For the text-containing cell, return its midpoint in (x, y) coordinate format. 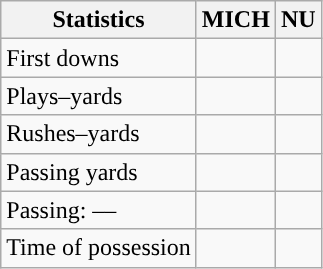
NU (298, 20)
Plays–yards (99, 96)
Passing yards (99, 172)
MICH (236, 20)
Passing: –– (99, 210)
Rushes–yards (99, 134)
Statistics (99, 20)
Time of possession (99, 248)
First downs (99, 58)
